Return the [x, y] coordinate for the center point of the cell that contains the specified text.  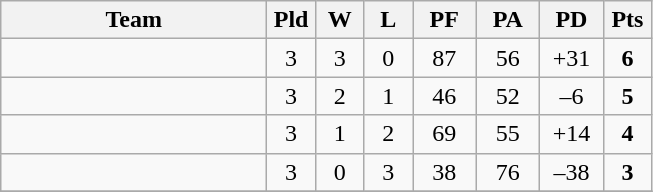
6 [628, 58]
Pld [292, 20]
46 [444, 96]
69 [444, 134]
5 [628, 96]
Team [134, 20]
+31 [572, 58]
87 [444, 58]
PD [572, 20]
38 [444, 172]
PF [444, 20]
Pts [628, 20]
L [388, 20]
52 [508, 96]
76 [508, 172]
PA [508, 20]
W [340, 20]
55 [508, 134]
4 [628, 134]
–6 [572, 96]
56 [508, 58]
+14 [572, 134]
–38 [572, 172]
